Detect which cell encompasses the target text, then output its (X, Y) center coordinate. 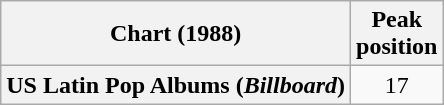
Peakposition (397, 34)
US Latin Pop Albums (Billboard) (176, 85)
17 (397, 85)
Chart (1988) (176, 34)
